Capture the cell that displays the provided text and extract its (x, y) central coordinate. 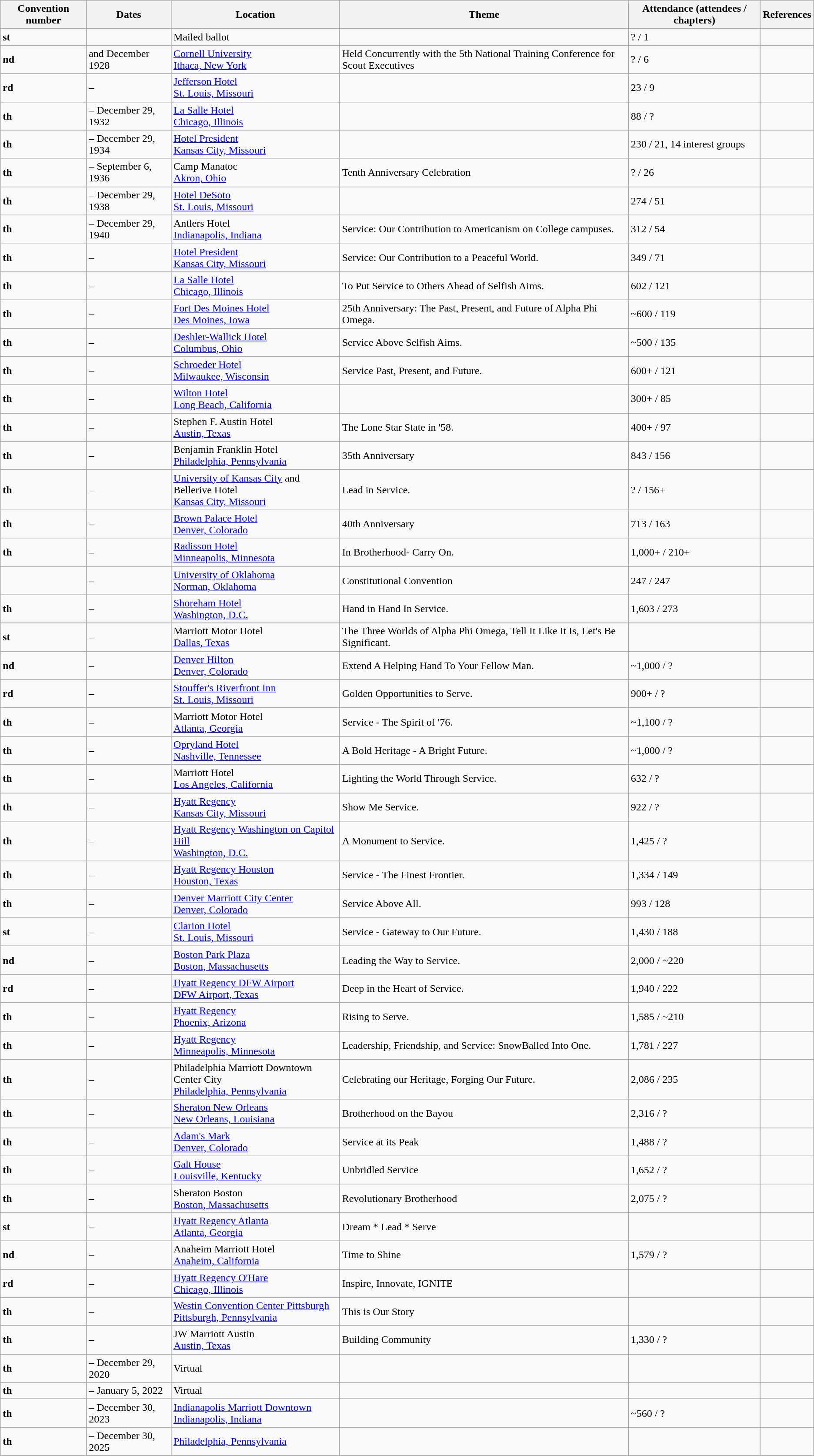
Anaheim Marriott HotelAnaheim, California (255, 1255)
The Lone Star State in '58. (484, 427)
Deshler-Wallick HotelColumbus, Ohio (255, 342)
Cornell UniversityIthaca, New York (255, 59)
713 / 163 (694, 524)
349 / 71 (694, 258)
Philadelphia, Pennsylvania (255, 1442)
400+ / 97 (694, 427)
40th Anniversary (484, 524)
Deep in the Heart of Service. (484, 988)
Jefferson HotelSt. Louis, Missouri (255, 88)
Golden Opportunities to Serve. (484, 693)
Service - Gateway to Our Future. (484, 932)
Hyatt Regency AtlantaAtlanta, Georgia (255, 1227)
600+ / 121 (694, 371)
Time to Shine (484, 1255)
Hyatt RegencyKansas City, Missouri (255, 807)
A Bold Heritage - A Bright Future. (484, 750)
Convention number (43, 15)
Schroeder HotelMilwaukee, Wisconsin (255, 371)
1,425 / ? (694, 841)
Hyatt RegencyMinneapolis, Minnesota (255, 1045)
Service - The Finest Frontier. (484, 875)
Extend A Helping Hand To Your Fellow Man. (484, 666)
Hyatt Regency HoustonHouston, Texas (255, 875)
Service - The Spirit of '76. (484, 722)
2,000 / ~220 (694, 961)
Held Concurrently with the 5th National Training Conference for Scout Executives (484, 59)
Service Above Selfish Aims. (484, 342)
~560 / ? (694, 1413)
Rising to Serve. (484, 1017)
Leading the Way to Service. (484, 961)
Service Past, Present, and Future. (484, 371)
Fort Des Moines HotelDes Moines, Iowa (255, 314)
Galt HouseLouisville, Kentucky (255, 1170)
Westin Convention Center PittsburghPittsburgh, Pennsylvania (255, 1312)
~600 / 119 (694, 314)
Inspire, Innovate, IGNITE (484, 1283)
1,330 / ? (694, 1340)
A Monument to Service. (484, 841)
This is Our Story (484, 1312)
Shoreham HotelWashington, D.C. (255, 609)
Stephen F. Austin HotelAustin, Texas (255, 427)
Brotherhood on the Bayou (484, 1114)
Hyatt Regency Washington on Capitol HillWashington, D.C. (255, 841)
Constitutional Convention (484, 580)
Hand in Hand In Service. (484, 609)
632 / ? (694, 779)
– January 5, 2022 (129, 1391)
1,652 / ? (694, 1170)
Unbridled Service (484, 1170)
Marriott HotelLos Angeles, California (255, 779)
Hyatt Regency O'HareChicago, Illinois (255, 1283)
Building Community (484, 1340)
– December 29, 1932 (129, 116)
1,603 / 273 (694, 609)
35th Anniversary (484, 456)
Theme (484, 15)
Service Above All. (484, 904)
1,781 / 227 (694, 1045)
Show Me Service. (484, 807)
– December 29, 2020 (129, 1369)
Hyatt RegencyPhoenix, Arizona (255, 1017)
Celebrating our Heritage, Forging Our Future. (484, 1079)
274 / 51 (694, 201)
Wilton HotelLong Beach, California (255, 399)
Service: Our Contribution to a Peaceful World. (484, 258)
1,585 / ~210 (694, 1017)
Attendance (attendees / chapters) (694, 15)
993 / 128 (694, 904)
23 / 9 (694, 88)
Stouffer's Riverfront InnSt. Louis, Missouri (255, 693)
Benjamin Franklin HotelPhiladelphia, Pennsylvania (255, 456)
Revolutionary Brotherhood (484, 1198)
– September 6, 1936 (129, 172)
Hotel DeSotoSt. Louis, Missouri (255, 201)
1,579 / ? (694, 1255)
Sheraton BostonBoston, Massachusetts (255, 1198)
Service: Our Contribution to Americanism on College campuses. (484, 229)
Tenth Anniversary Celebration (484, 172)
University of OklahomaNorman, Oklahoma (255, 580)
922 / ? (694, 807)
300+ / 85 (694, 399)
– December 29, 1940 (129, 229)
~1,100 / ? (694, 722)
~500 / 135 (694, 342)
Camp ManatocAkron, Ohio (255, 172)
Service at its Peak (484, 1141)
JW Marriott AustinAustin, Texas (255, 1340)
1,430 / 188 (694, 932)
Opryland HotelNashville, Tennessee (255, 750)
References (787, 15)
2,075 / ? (694, 1198)
247 / 247 (694, 580)
– December 30, 2025 (129, 1442)
Brown Palace HotelDenver, Colorado (255, 524)
25th Anniversary: The Past, Present, and Future of Alpha Phi Omega. (484, 314)
– December 29, 1938 (129, 201)
Clarion HotelSt. Louis, Missouri (255, 932)
Mailed ballot (255, 37)
602 / 121 (694, 285)
– December 30, 2023 (129, 1413)
Antlers HotelIndianapolis, Indiana (255, 229)
Denver Marriott City CenterDenver, Colorado (255, 904)
Hyatt Regency DFW AirportDFW Airport, Texas (255, 988)
Indianapolis Marriott DowntownIndianapolis, Indiana (255, 1413)
The Three Worlds of Alpha Phi Omega, Tell It Like It Is, Let's Be Significant. (484, 637)
– December 29, 1934 (129, 144)
Boston Park PlazaBoston, Massachusetts (255, 961)
Adam's MarkDenver, Colorado (255, 1141)
Marriott Motor HotelDallas, Texas (255, 637)
2,316 / ? (694, 1114)
1,000+ / 210+ (694, 552)
88 / ? (694, 116)
Lead in Service. (484, 490)
2,086 / 235 (694, 1079)
and December 1928 (129, 59)
312 / 54 (694, 229)
Lighting the World Through Service. (484, 779)
University of Kansas City and Bellerive HotelKansas City, Missouri (255, 490)
Denver HiltonDenver, Colorado (255, 666)
To Put Service to Others Ahead of Selfish Aims. (484, 285)
? / 6 (694, 59)
230 / 21, 14 interest groups (694, 144)
? / 156+ (694, 490)
1,488 / ? (694, 1141)
Dream * Lead * Serve (484, 1227)
Philadelphia Marriott Downtown Center CityPhiladelphia, Pennsylvania (255, 1079)
In Brotherhood- Carry On. (484, 552)
Sheraton New OrleansNew Orleans, Louisiana (255, 1114)
843 / 156 (694, 456)
Dates (129, 15)
Leadership, Friendship, and Service: SnowBalled Into One. (484, 1045)
1,334 / 149 (694, 875)
? / 26 (694, 172)
Location (255, 15)
? / 1 (694, 37)
900+ / ? (694, 693)
Marriott Motor HotelAtlanta, Georgia (255, 722)
Radisson HotelMinneapolis, Minnesota (255, 552)
1,940 / 222 (694, 988)
